From the cell containing the given text, extract its center point as (X, Y) coordinate. 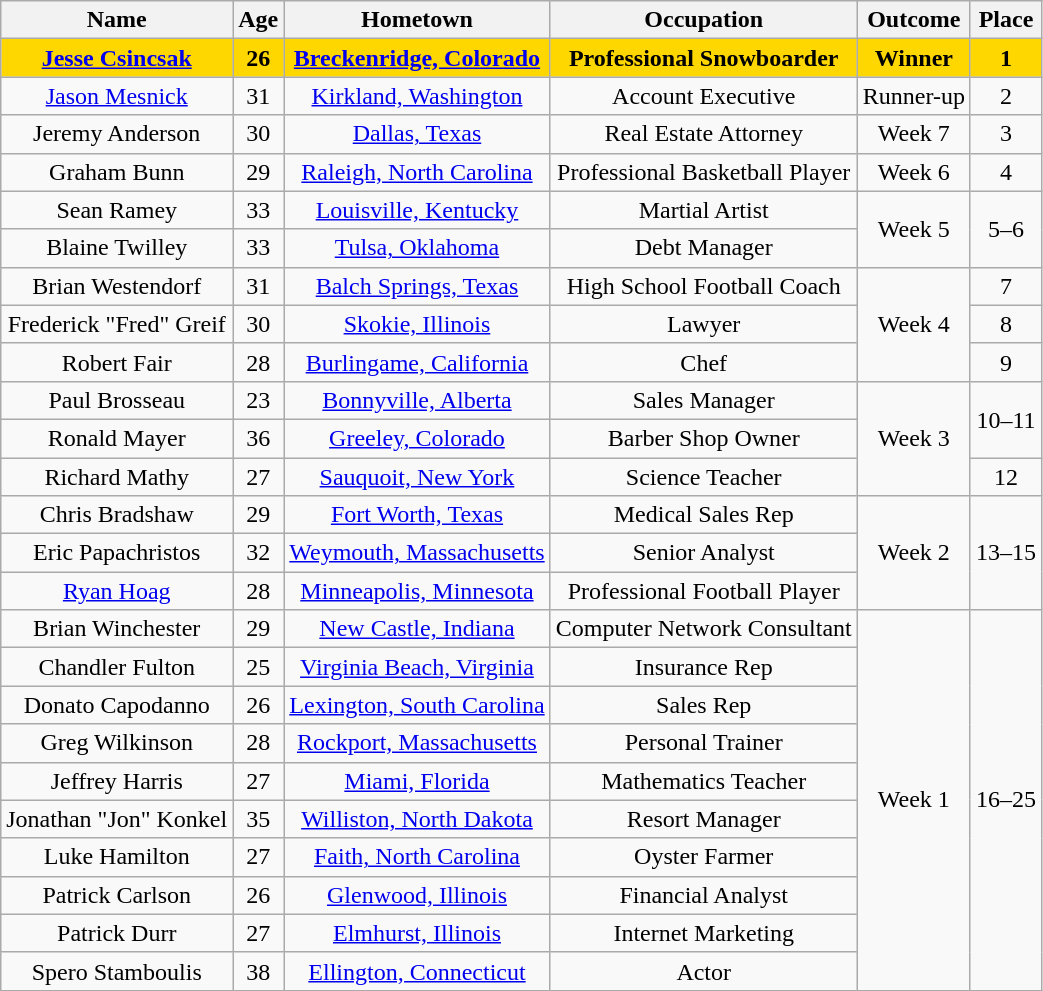
Lexington, South Carolina (417, 705)
Hometown (417, 20)
Lawyer (704, 324)
Ellington, Connecticut (417, 971)
16–25 (1006, 800)
Weymouth, Massachusetts (417, 553)
Brian Westendorf (117, 286)
Week 1 (914, 800)
Spero Stamboulis (117, 971)
Glenwood, Illinois (417, 895)
Place (1006, 20)
Virginia Beach, Virginia (417, 667)
12 (1006, 477)
Brian Winchester (117, 629)
Luke Hamilton (117, 857)
Personal Trainer (704, 743)
Jeffrey Harris (117, 781)
Week 3 (914, 438)
Professional Football Player (704, 591)
36 (258, 438)
Kirkland, Washington (417, 96)
Science Teacher (704, 477)
Sauquoit, New York (417, 477)
Professional Snowboarder (704, 58)
Patrick Durr (117, 933)
Outcome (914, 20)
4 (1006, 172)
9 (1006, 362)
Frederick "Fred" Greif (117, 324)
Ryan Hoag (117, 591)
Tulsa, Oklahoma (417, 248)
Patrick Carlson (117, 895)
Burlingame, California (417, 362)
10–11 (1006, 419)
Runner-up (914, 96)
Greeley, Colorado (417, 438)
32 (258, 553)
2 (1006, 96)
Senior Analyst (704, 553)
Account Executive (704, 96)
Insurance Rep (704, 667)
Raleigh, North Carolina (417, 172)
Williston, North Dakota (417, 819)
Jesse Csincsak (117, 58)
Sales Rep (704, 705)
Resort Manager (704, 819)
Paul Brosseau (117, 400)
Week 7 (914, 134)
Sales Manager (704, 400)
Louisville, Kentucky (417, 210)
25 (258, 667)
Robert Fair (117, 362)
Bonnyville, Alberta (417, 400)
Week 4 (914, 324)
13–15 (1006, 553)
New Castle, Indiana (417, 629)
7 (1006, 286)
Eric Papachristos (117, 553)
Skokie, Illinois (417, 324)
Blaine Twilley (117, 248)
Week 5 (914, 229)
Greg Wilkinson (117, 743)
Minneapolis, Minnesota (417, 591)
Week 6 (914, 172)
Financial Analyst (704, 895)
1 (1006, 58)
Oyster Farmer (704, 857)
Balch Springs, Texas (417, 286)
3 (1006, 134)
Week 2 (914, 553)
Actor (704, 971)
Ronald Mayer (117, 438)
38 (258, 971)
Dallas, Texas (417, 134)
Occupation (704, 20)
Fort Worth, Texas (417, 515)
Elmhurst, Illinois (417, 933)
Internet Marketing (704, 933)
Jonathan "Jon" Konkel (117, 819)
Jason Mesnick (117, 96)
Richard Mathy (117, 477)
Medical Sales Rep (704, 515)
Mathematics Teacher (704, 781)
Donato Capodanno (117, 705)
35 (258, 819)
Name (117, 20)
Faith, North Carolina (417, 857)
High School Football Coach (704, 286)
Sean Ramey (117, 210)
Miami, Florida (417, 781)
Rockport, Massachusetts (417, 743)
Chef (704, 362)
Martial Artist (704, 210)
Chandler Fulton (117, 667)
Barber Shop Owner (704, 438)
Jeremy Anderson (117, 134)
Professional Basketball Player (704, 172)
23 (258, 400)
Winner (914, 58)
Age (258, 20)
Breckenridge, Colorado (417, 58)
Graham Bunn (117, 172)
8 (1006, 324)
Chris Bradshaw (117, 515)
Computer Network Consultant (704, 629)
5–6 (1006, 229)
Debt Manager (704, 248)
Real Estate Attorney (704, 134)
